Output the (X, Y) coordinate of the center of the cell containing the given text.  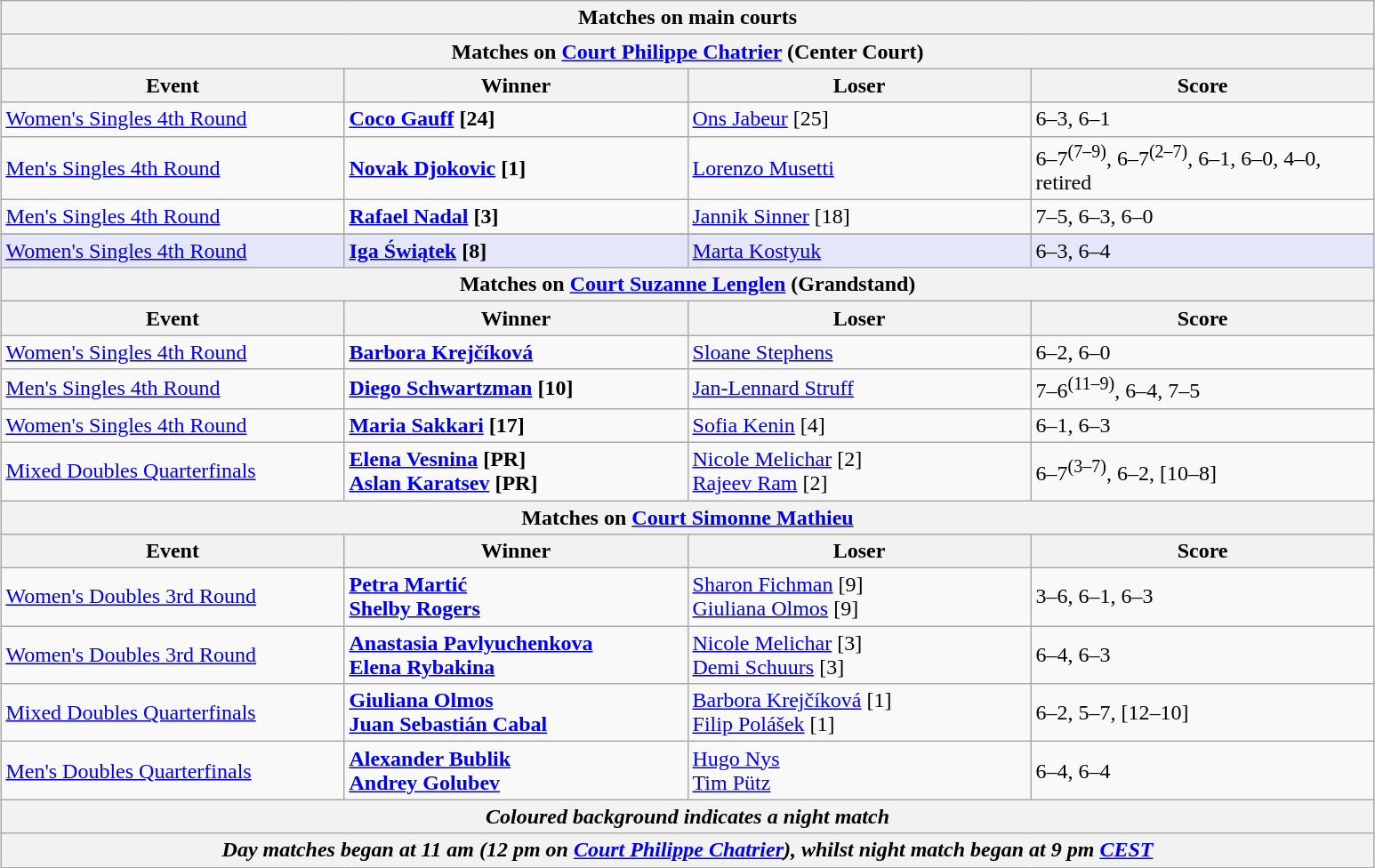
Rafael Nadal [3] (516, 217)
Jannik Sinner [18] (859, 217)
6–7(7–9), 6–7(2–7), 6–1, 6–0, 4–0, retired (1202, 168)
6–3, 6–4 (1202, 251)
Petra Martić Shelby Rogers (516, 598)
Nicole Melichar [2] Rajeev Ram [2] (859, 471)
6–2, 5–7, [12–10] (1202, 713)
Hugo Nys Tim Pütz (859, 770)
Jan-Lennard Struff (859, 390)
Anastasia Pavlyuchenkova Elena Rybakina (516, 655)
Coco Gauff [24] (516, 119)
6–4, 6–3 (1202, 655)
Matches on Court Suzanne Lenglen (Grandstand) (687, 285)
Matches on Court Simonne Mathieu (687, 518)
Barbora Krejčíková [1] Filip Polášek [1] (859, 713)
Sofia Kenin [4] (859, 425)
6–7(3–7), 6–2, [10–8] (1202, 471)
Sloane Stephens (859, 352)
Ons Jabeur [25] (859, 119)
6–2, 6–0 (1202, 352)
6–1, 6–3 (1202, 425)
3–6, 6–1, 6–3 (1202, 598)
7–5, 6–3, 6–0 (1202, 217)
Iga Świątek [8] (516, 251)
Marta Kostyuk (859, 251)
Men's Doubles Quarterfinals (173, 770)
6–4, 6–4 (1202, 770)
Alexander Bublik Andrey Golubev (516, 770)
Novak Djokovic [1] (516, 168)
Nicole Melichar [3] Demi Schuurs [3] (859, 655)
Diego Schwartzman [10] (516, 390)
Barbora Krejčíková (516, 352)
Giuliana Olmos Juan Sebastián Cabal (516, 713)
Elena Vesnina [PR] Aslan Karatsev [PR] (516, 471)
6–3, 6–1 (1202, 119)
Lorenzo Musetti (859, 168)
Sharon Fichman [9] Giuliana Olmos [9] (859, 598)
Coloured background indicates a night match (687, 816)
7–6(11–9), 6–4, 7–5 (1202, 390)
Maria Sakkari [17] (516, 425)
Day matches began at 11 am (12 pm on Court Philippe Chatrier), whilst night match began at 9 pm CEST (687, 850)
Matches on main courts (687, 18)
Matches on Court Philippe Chatrier (Center Court) (687, 52)
